Return (X, Y) of the center of cell containing provided text 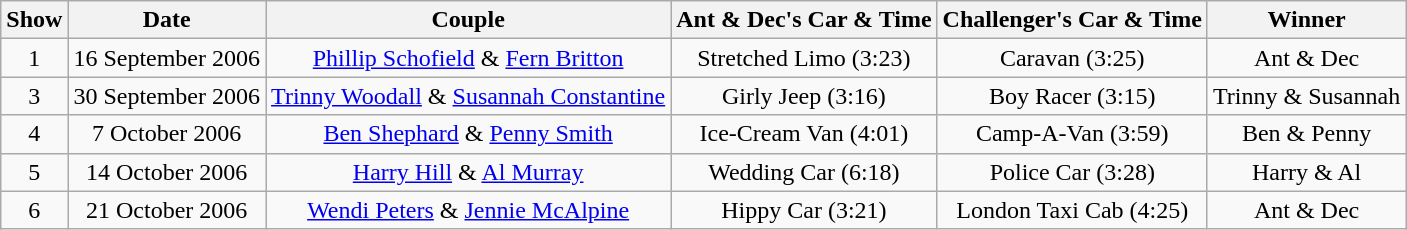
Harry & Al (1306, 172)
14 October 2006 (167, 172)
Phillip Schofield & Fern Britton (468, 58)
Wendi Peters & Jennie McAlpine (468, 210)
London Taxi Cab (4:25) (1072, 210)
Ben Shephard & Penny Smith (468, 134)
1 (34, 58)
Trinny & Susannah (1306, 96)
Camp-A-Van (3:59) (1072, 134)
Girly Jeep (3:16) (804, 96)
Hippy Car (3:21) (804, 210)
6 (34, 210)
Challenger's Car & Time (1072, 20)
Police Car (3:28) (1072, 172)
Caravan (3:25) (1072, 58)
21 October 2006 (167, 210)
Date (167, 20)
Ice-Cream Van (4:01) (804, 134)
Trinny Woodall & Susannah Constantine (468, 96)
Couple (468, 20)
Harry Hill & Al Murray (468, 172)
30 September 2006 (167, 96)
Ant & Dec's Car & Time (804, 20)
7 October 2006 (167, 134)
Stretched Limo (3:23) (804, 58)
Winner (1306, 20)
Show (34, 20)
5 (34, 172)
Ben & Penny (1306, 134)
4 (34, 134)
16 September 2006 (167, 58)
3 (34, 96)
Wedding Car (6:18) (804, 172)
Boy Racer (3:15) (1072, 96)
